Pinpoint the cell where the given text exists, returning its (x, y) midpoint coordinate. 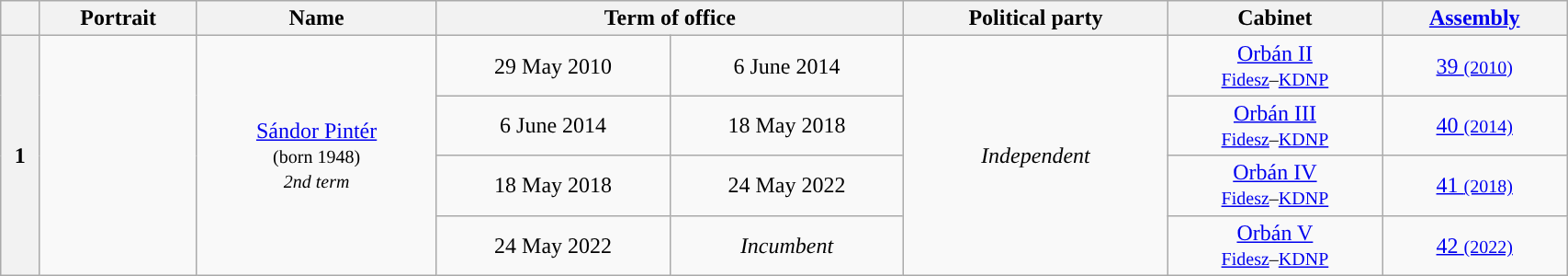
40 (2014) (1475, 125)
Political party (1036, 18)
Orbán IIIFidesz–KDNP (1275, 125)
Orbán VFidesz–KDNP (1275, 245)
41 (2018) (1475, 186)
Independent (1036, 155)
Assembly (1475, 18)
29 May 2010 (553, 66)
Orbán IVFidesz–KDNP (1275, 186)
Portrait (118, 18)
Cabinet (1275, 18)
Name (316, 18)
Term of office (671, 18)
Incumbent (786, 245)
Orbán IIFidesz–KDNP (1275, 66)
Sándor Pintér(born 1948)2nd term (316, 155)
42 (2022) (1475, 245)
1 (20, 155)
39 (2010) (1475, 66)
